From the cell containing the given text, extract its center point as (X, Y) coordinate. 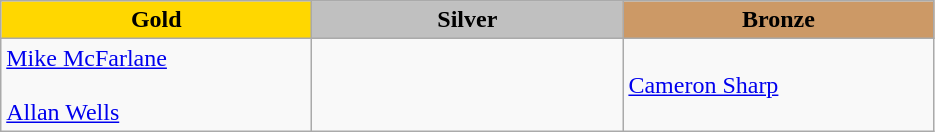
Silver (468, 20)
Cameron Sharp (778, 85)
Bronze (778, 20)
Mike McFarlaneAllan Wells (156, 85)
Gold (156, 20)
